Output the (X, Y) coordinate of the center of the cell containing the given text.  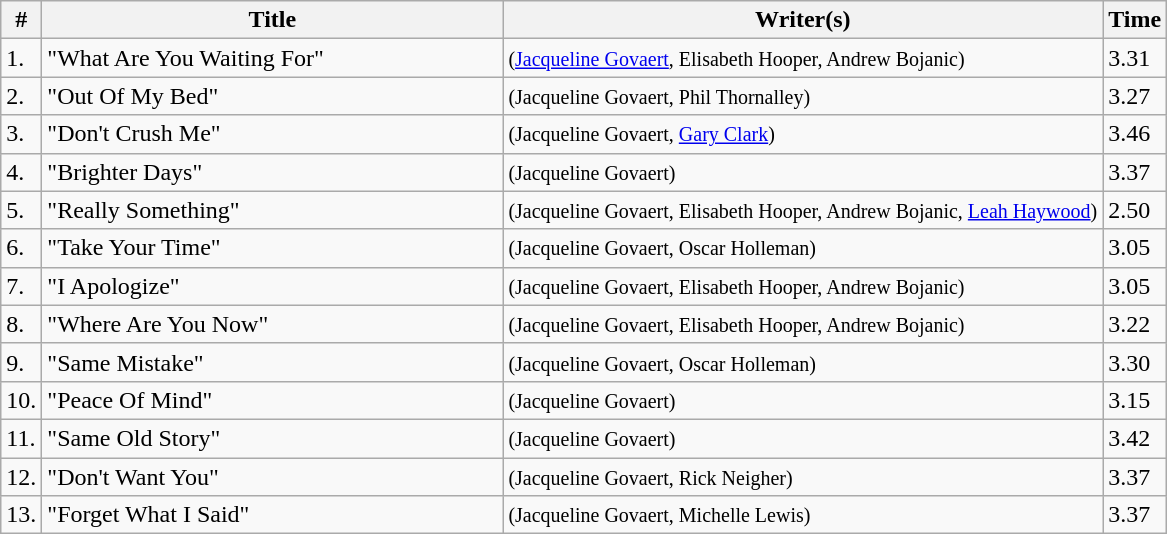
3.30 (1135, 362)
2.50 (1135, 210)
"Same Mistake" (272, 362)
8. (22, 324)
3.31 (1135, 58)
10. (22, 400)
"Don't Crush Me" (272, 134)
4. (22, 172)
"Out Of My Bed" (272, 96)
2. (22, 96)
3. (22, 134)
Title (272, 20)
11. (22, 438)
"What Are You Waiting For" (272, 58)
1. (22, 58)
12. (22, 477)
5. (22, 210)
"Same Old Story" (272, 438)
9. (22, 362)
Time (1135, 20)
Writer(s) (803, 20)
(Jacqueline Govaert, Phil Thornalley) (803, 96)
3.15 (1135, 400)
"Forget What I Said" (272, 515)
3.42 (1135, 438)
"Where Are You Now" (272, 324)
13. (22, 515)
(Jacqueline Govaert, Michelle Lewis) (803, 515)
"I Apologize" (272, 286)
(Jacqueline Govaert, Rick Neigher) (803, 477)
"Peace Of Mind" (272, 400)
3.27 (1135, 96)
6. (22, 248)
3.22 (1135, 324)
"Really Something" (272, 210)
(Jacqueline Govaert, Elisabeth Hooper, Andrew Bojanic, Leah Haywood) (803, 210)
"Don't Want You" (272, 477)
"Brighter Days" (272, 172)
3.46 (1135, 134)
# (22, 20)
7. (22, 286)
"Take Your Time" (272, 248)
(Jacqueline Govaert, Gary Clark) (803, 134)
